Output the [X, Y] coordinate of the center of the cell containing the given text.  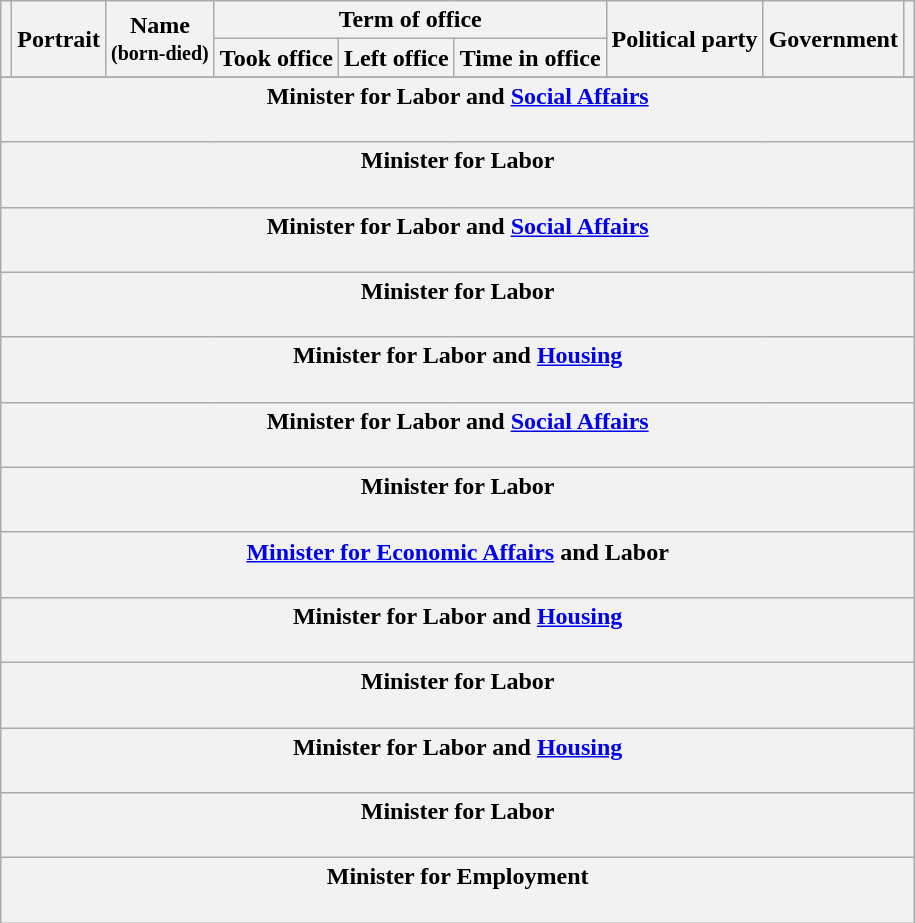
Minister for Employment [458, 890]
Minister for Economic Affairs and Labor [458, 564]
Name(born-died) [160, 39]
Took office [276, 58]
Political party [684, 39]
Portrait [59, 39]
Government [833, 39]
Left office [396, 58]
Term of office [410, 20]
Time in office [530, 58]
